Find where the given text appears and provide that cell's center as (X, Y) coordinate. 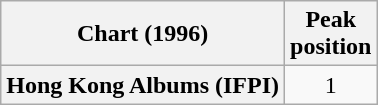
Peakposition (331, 34)
Chart (1996) (143, 34)
1 (331, 85)
Hong Kong Albums (IFPI) (143, 85)
